Scan for the cell matching the given text and deliver its [x, y] coordinate at center. 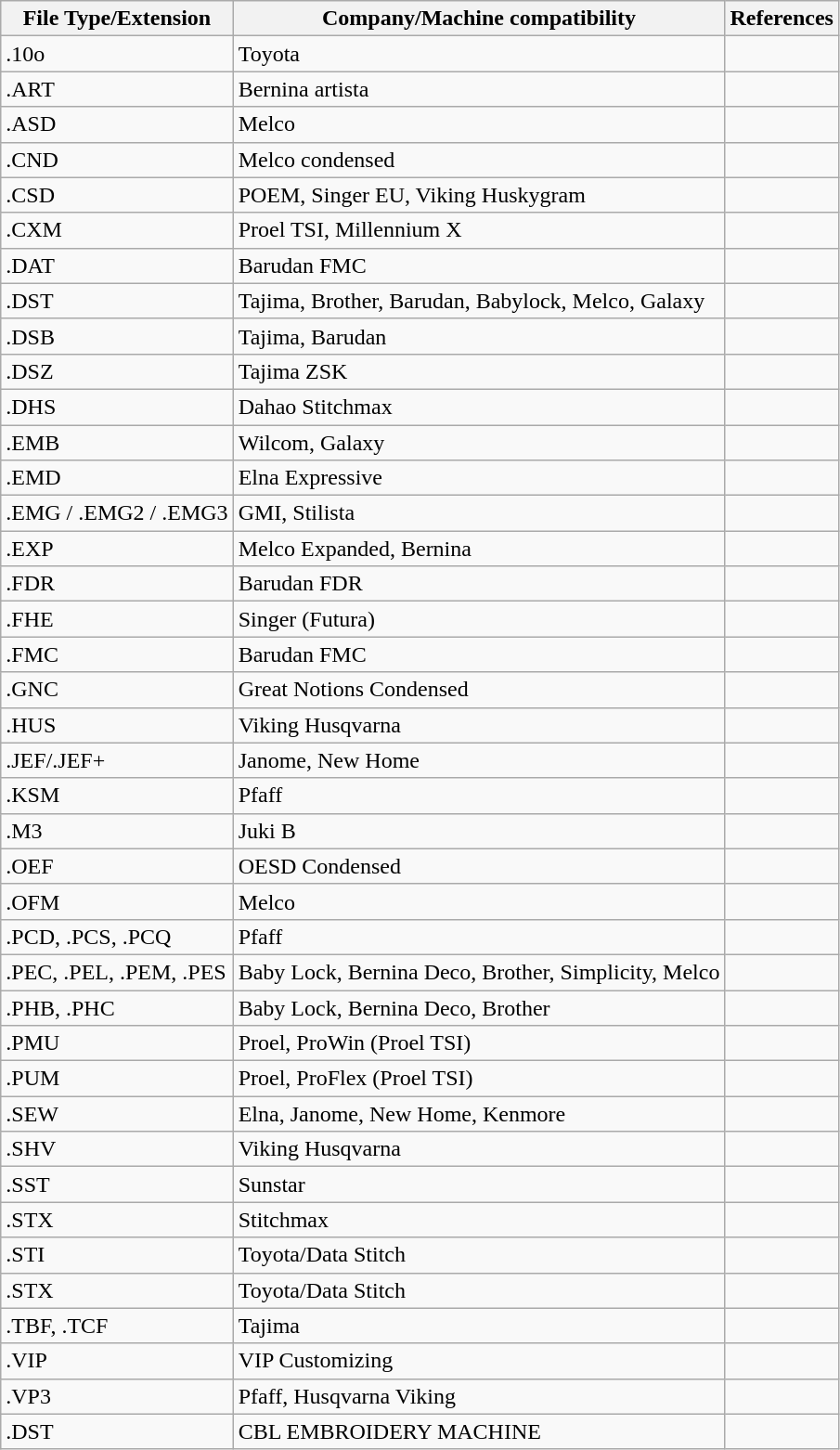
Proel TSI, Millennium X [479, 230]
Juki B [479, 831]
Tajima [479, 1326]
.EMB [117, 443]
POEM, Singer EU, Viking Huskygram [479, 195]
Wilcom, Galaxy [479, 443]
Tajima, Barudan [479, 336]
.DSZ [117, 371]
.DAT [117, 265]
Janome, New Home [479, 760]
OESD Condensed [479, 866]
.PHB, .PHC [117, 1007]
Baby Lock, Bernina Deco, Brother [479, 1007]
Sunstar [479, 1185]
.DSB [117, 336]
Proel, ProWin (Proel TSI) [479, 1043]
.PCD, .PCS, .PCQ [117, 937]
.CXM [117, 230]
Pfaff, Husqvarna Viking [479, 1396]
.M3 [117, 831]
.PMU [117, 1043]
CBL EMBROIDERY MACHINE [479, 1431]
File Type/Extension [117, 19]
.SHV [117, 1149]
Great Notions Condensed [479, 690]
GMI, Stilista [479, 513]
Tajima ZSK [479, 371]
.OEF [117, 866]
.FDR [117, 584]
.CND [117, 160]
Elna, Janome, New Home, Kenmore [479, 1114]
Proel, ProFlex (Proel TSI) [479, 1079]
References [782, 19]
VIP Customizing [479, 1361]
Melco Expanded, Bernina [479, 549]
.CSD [117, 195]
.PUM [117, 1079]
.SST [117, 1185]
.ASD [117, 124]
.EMG / .EMG2 / .EMG3 [117, 513]
.OFM [117, 901]
.VIP [117, 1361]
.JEF/.JEF+ [117, 760]
.SEW [117, 1114]
.EMD [117, 478]
.EXP [117, 549]
Elna Expressive [479, 478]
Company/Machine compatibility [479, 19]
.PEC, .PEL, .PEM, .PES [117, 972]
.TBF, .TCF [117, 1326]
.VP3 [117, 1396]
.10o [117, 54]
Dahao Stitchmax [479, 407]
.KSM [117, 796]
Barudan FDR [479, 584]
.DHS [117, 407]
.HUS [117, 725]
.STI [117, 1255]
Stitchmax [479, 1220]
.GNC [117, 690]
.ART [117, 89]
Baby Lock, Bernina Deco, Brother, Simplicity, Melco [479, 972]
.FMC [117, 654]
.FHE [117, 619]
Melco condensed [479, 160]
Tajima, Brother, Barudan, Babylock, Melco, Galaxy [479, 301]
Singer (Futura) [479, 619]
Bernina artista [479, 89]
Toyota [479, 54]
